Extract the (X, Y) coordinate from the center of the cell holding the provided text.  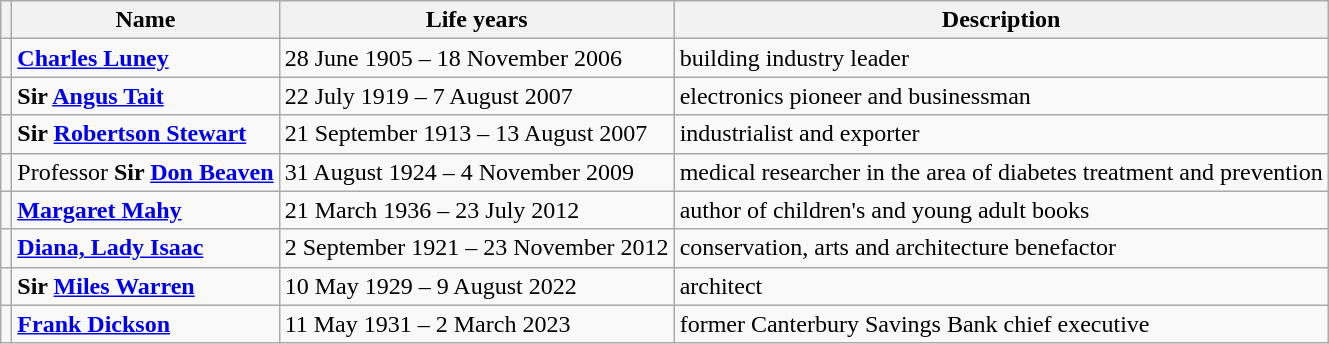
Life years (476, 20)
28 June 1905 – 18 November 2006 (476, 58)
22 July 1919 – 7 August 2007 (476, 96)
2 September 1921 – 23 November 2012 (476, 248)
Sir Angus Tait (146, 96)
architect (1001, 286)
electronics pioneer and businessman (1001, 96)
Charles Luney (146, 58)
conservation, arts and architecture benefactor (1001, 248)
building industry leader (1001, 58)
industrialist and exporter (1001, 134)
Sir Miles Warren (146, 286)
11 May 1931 – 2 March 2023 (476, 324)
Sir Robertson Stewart (146, 134)
author of children's and young adult books (1001, 210)
Frank Dickson (146, 324)
medical researcher in the area of diabetes treatment and prevention (1001, 172)
Description (1001, 20)
Name (146, 20)
Diana, Lady Isaac (146, 248)
Professor Sir Don Beaven (146, 172)
Margaret Mahy (146, 210)
31 August 1924 – 4 November 2009 (476, 172)
21 September 1913 – 13 August 2007 (476, 134)
former Canterbury Savings Bank chief executive (1001, 324)
10 May 1929 – 9 August 2022 (476, 286)
21 March 1936 – 23 July 2012 (476, 210)
